Provide the [X, Y] coordinate of the cell's center where the given text is located.  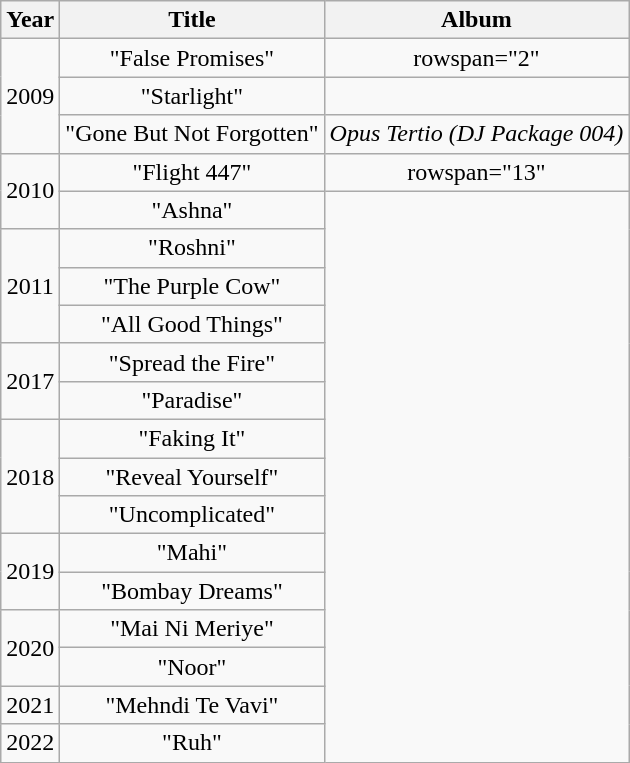
Opus Tertio (DJ Package 004) [476, 134]
"Spread the Fire" [192, 362]
"Faking It" [192, 438]
Album [476, 20]
"Starlight" [192, 96]
"Paradise" [192, 400]
"Ruh" [192, 743]
2011 [30, 286]
2010 [30, 191]
rowspan="13" [476, 172]
"Mahi" [192, 553]
"Uncomplicated" [192, 515]
rowspan="2" [476, 58]
"The Purple Cow" [192, 286]
2019 [30, 572]
"Mehndi Te Vavi" [192, 705]
"False Promises" [192, 58]
2018 [30, 476]
"Roshni" [192, 248]
"Bombay Dreams" [192, 591]
Year [30, 20]
Title [192, 20]
"Reveal Yourself" [192, 477]
2020 [30, 648]
2017 [30, 381]
"Ashna" [192, 210]
"Gone But Not Forgotten" [192, 134]
"Flight 447" [192, 172]
"Mai Ni Meriye" [192, 629]
2021 [30, 705]
"All Good Things" [192, 324]
2022 [30, 743]
2009 [30, 96]
"Noor" [192, 667]
